Output the (x, y) coordinate of the center of the cell containing the given text.  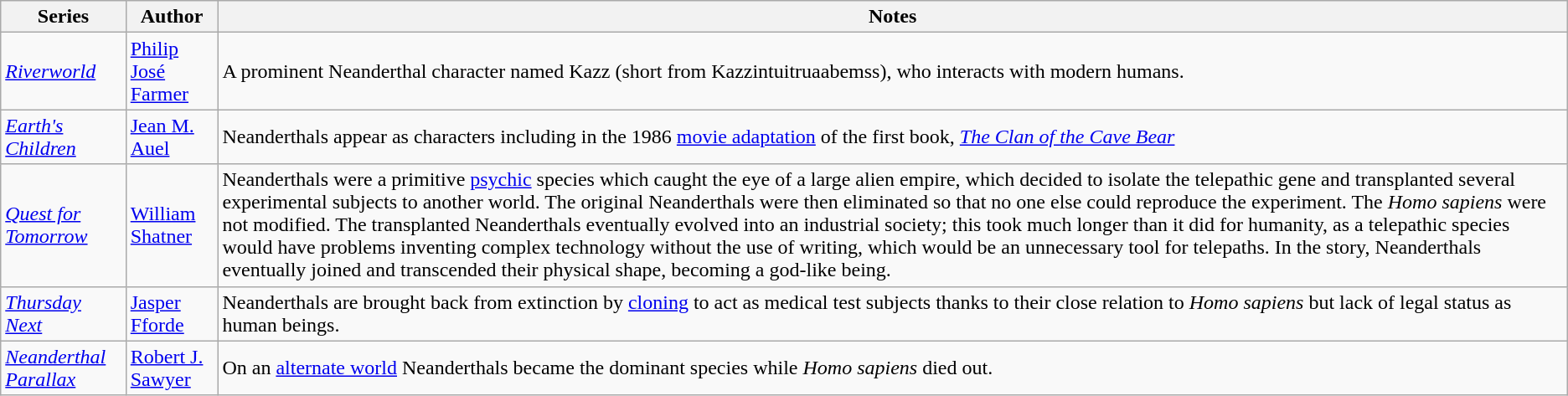
A prominent Neanderthal character named Kazz (short from Kazzintuitruaabemss), who interacts with modern humans. (893, 71)
Earth's Children (64, 137)
Series (64, 17)
William Shatner (172, 225)
Thursday Next (64, 313)
Jean M. Auel (172, 137)
Philip José Farmer (172, 71)
Quest for Tomorrow (64, 225)
Neanderthal Parallax (64, 368)
Author (172, 17)
Robert J. Sawyer (172, 368)
Riverworld (64, 71)
On an alternate world Neanderthals became the dominant species while Homo sapiens died out. (893, 368)
Neanderthals appear as characters including in the 1986 movie adaptation of the first book, The Clan of the Cave Bear (893, 137)
Notes (893, 17)
Jasper Fforde (172, 313)
